Identify which cell holds the provided text, then report its (x, y) central coordinate. 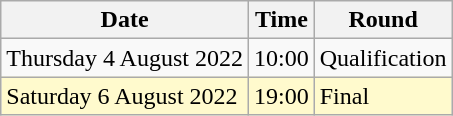
Time (281, 20)
Final (383, 96)
Thursday 4 August 2022 (125, 58)
10:00 (281, 58)
Qualification (383, 58)
19:00 (281, 96)
Date (125, 20)
Saturday 6 August 2022 (125, 96)
Round (383, 20)
